Capture the cell that displays the provided text and extract its (x, y) central coordinate. 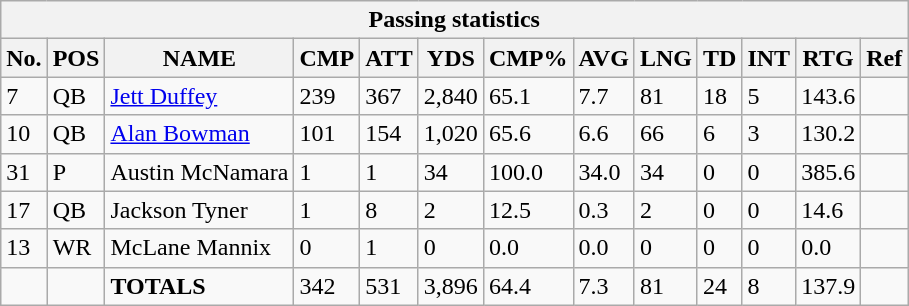
531 (390, 286)
342 (327, 286)
24 (719, 286)
P (76, 172)
ATT (390, 58)
AVG (604, 58)
34.0 (604, 172)
Ref (884, 58)
130.2 (828, 134)
7 (24, 96)
YDS (450, 58)
No. (24, 58)
6 (719, 134)
137.9 (828, 286)
WR (76, 248)
6.6 (604, 134)
LNG (666, 58)
17 (24, 210)
3,896 (450, 286)
NAME (200, 58)
101 (327, 134)
31 (24, 172)
McLane Mannix (200, 248)
66 (666, 134)
Jett Duffey (200, 96)
239 (327, 96)
64.4 (528, 286)
TD (719, 58)
5 (769, 96)
10 (24, 134)
CMP (327, 58)
INT (769, 58)
0.3 (604, 210)
TOTALS (200, 286)
2,840 (450, 96)
7.3 (604, 286)
Passing statistics (454, 20)
13 (24, 248)
7.7 (604, 96)
14.6 (828, 210)
100.0 (528, 172)
POS (76, 58)
1,020 (450, 134)
143.6 (828, 96)
Jackson Tyner (200, 210)
65.6 (528, 134)
CMP% (528, 58)
385.6 (828, 172)
18 (719, 96)
154 (390, 134)
367 (390, 96)
RTG (828, 58)
Austin McNamara (200, 172)
Alan Bowman (200, 134)
3 (769, 134)
65.1 (528, 96)
12.5 (528, 210)
